Return (x, y) of the center of cell containing provided text 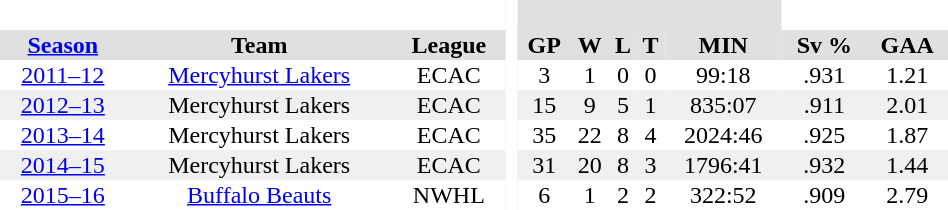
W (590, 45)
GP (544, 45)
2024:46 (723, 135)
2014–15 (63, 165)
2011–12 (63, 75)
6 (544, 195)
99:18 (723, 75)
20 (590, 165)
League (449, 45)
322:52 (723, 195)
MIN (723, 45)
35 (544, 135)
1.44 (907, 165)
15 (544, 105)
2013–14 (63, 135)
5 (622, 105)
4 (650, 135)
1.21 (907, 75)
2.79 (907, 195)
L (622, 45)
.931 (824, 75)
2.01 (907, 105)
.925 (824, 135)
.909 (824, 195)
1.87 (907, 135)
NWHL (449, 195)
Sv % (824, 45)
835:07 (723, 105)
.932 (824, 165)
22 (590, 135)
Team (260, 45)
.911 (824, 105)
GAA (907, 45)
2015–16 (63, 195)
Buffalo Beauts (260, 195)
Season (63, 45)
9 (590, 105)
1796:41 (723, 165)
31 (544, 165)
T (650, 45)
2012–13 (63, 105)
